Scan for the cell matching the given text and deliver its [X, Y] coordinate at center. 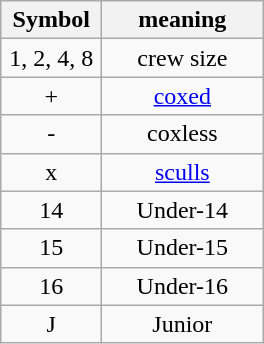
Under-15 [182, 248]
x [52, 172]
16 [52, 286]
sculls [182, 172]
Under-16 [182, 286]
coxed [182, 96]
crew size [182, 58]
J [52, 324]
14 [52, 210]
coxless [182, 134]
15 [52, 248]
meaning [182, 20]
Symbol [52, 20]
Under-14 [182, 210]
Junior [182, 324]
+ [52, 96]
1, 2, 4, 8 [52, 58]
- [52, 134]
